For the text-containing cell, return its midpoint in (x, y) coordinate format. 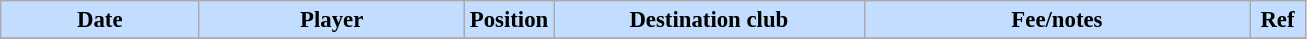
Position (508, 20)
Destination club (710, 20)
Fee/notes (1057, 20)
Date (100, 20)
Player (332, 20)
Ref (1278, 20)
